Locate the cell with the specified text and output its [X, Y] center coordinate. 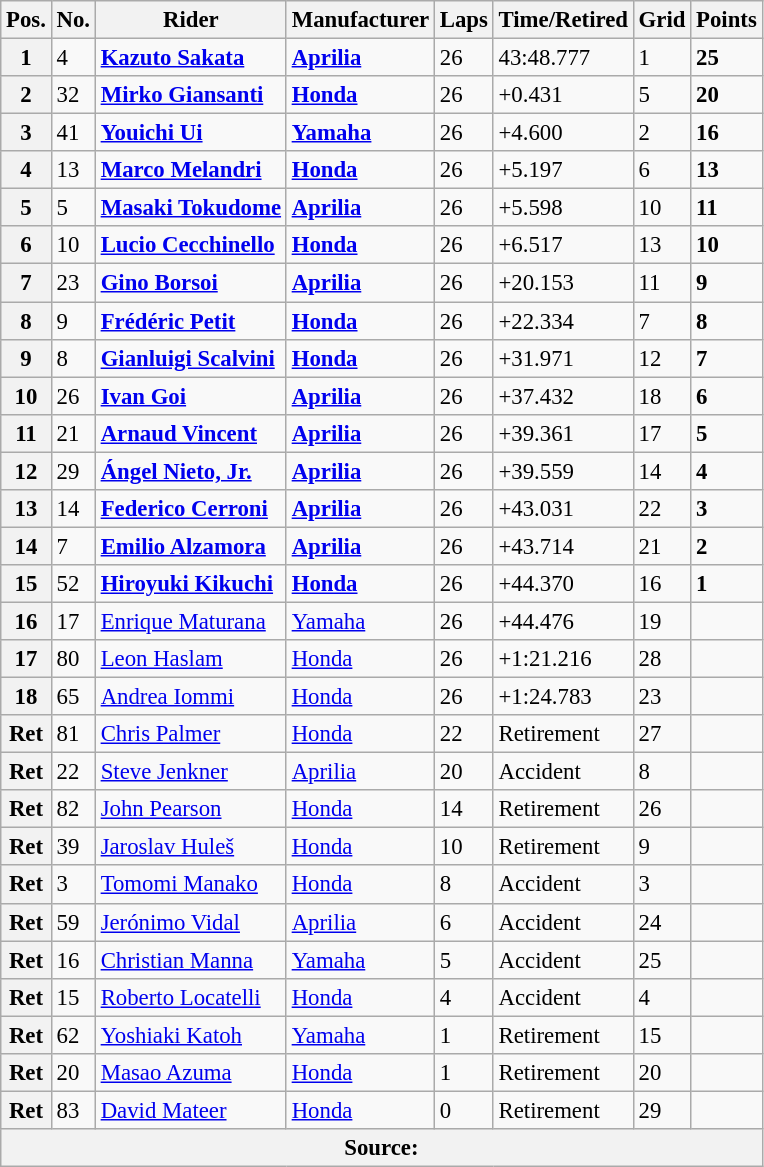
Pos. [26, 20]
Source: [382, 1148]
Hiroyuki Kikuchi [190, 584]
Kazuto Sakata [190, 58]
+44.476 [563, 621]
+6.517 [563, 245]
+37.432 [563, 396]
No. [73, 20]
81 [73, 734]
65 [73, 697]
+5.197 [563, 170]
28 [662, 659]
Arnaud Vincent [190, 433]
32 [73, 95]
Federico Cerroni [190, 509]
Masaki Tokudome [190, 208]
+22.334 [563, 321]
+0.431 [563, 95]
52 [73, 584]
24 [662, 922]
Rider [190, 20]
Manufacturer [360, 20]
Laps [464, 20]
Emilio Alzamora [190, 546]
Gianluigi Scalvini [190, 358]
Grid [662, 20]
Jerónimo Vidal [190, 922]
82 [73, 809]
+5.598 [563, 208]
+1:24.783 [563, 697]
Tomomi Manako [190, 885]
+44.370 [563, 584]
Jaroslav Huleš [190, 847]
David Mateer [190, 1110]
59 [73, 922]
Enrique Maturana [190, 621]
Mirko Giansanti [190, 95]
Chris Palmer [190, 734]
80 [73, 659]
+43.031 [563, 509]
Steve Jenkner [190, 772]
Time/Retired [563, 20]
Lucio Cecchinello [190, 245]
+1:21.216 [563, 659]
83 [73, 1110]
43:48.777 [563, 58]
0 [464, 1110]
John Pearson [190, 809]
+20.153 [563, 283]
Leon Haslam [190, 659]
+4.600 [563, 133]
+39.559 [563, 471]
Christian Manna [190, 960]
Youichi Ui [190, 133]
19 [662, 621]
Yoshiaki Katoh [190, 1035]
41 [73, 133]
Andrea Iommi [190, 697]
Ivan Goi [190, 396]
62 [73, 1035]
Points [726, 20]
+31.971 [563, 358]
Gino Borsoi [190, 283]
Masao Azuma [190, 1073]
Marco Melandri [190, 170]
Frédéric Petit [190, 321]
+39.361 [563, 433]
27 [662, 734]
+43.714 [563, 546]
Ángel Nieto, Jr. [190, 471]
Roberto Locatelli [190, 997]
39 [73, 847]
